Return [x, y] of the center of cell containing provided text 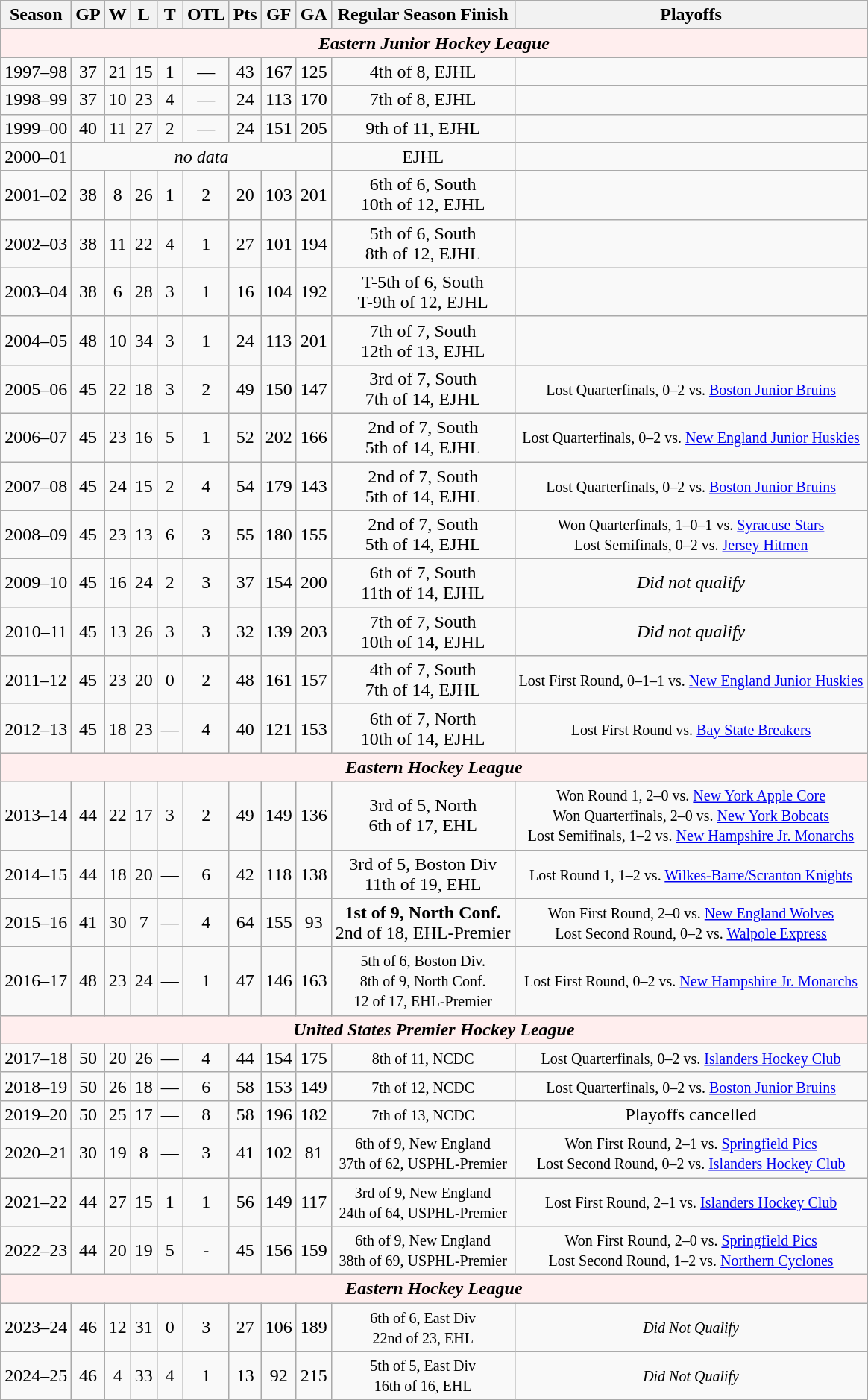
54 [245, 486]
179 [279, 486]
Season [36, 15]
7th of 12, NCDC [423, 1086]
101 [279, 243]
136 [313, 816]
T [170, 15]
6th of 6, East Div22nd of 23, EHL [423, 1327]
34 [143, 340]
2023–24 [36, 1327]
OTL [206, 15]
47 [245, 981]
Playoffs cancelled [691, 1114]
117 [313, 1202]
- [206, 1251]
81 [313, 1153]
2003–04 [36, 292]
1999–00 [36, 128]
7th of 13, NCDC [423, 1114]
GP [88, 15]
2002–03 [36, 243]
32 [245, 632]
180 [279, 535]
205 [313, 128]
1st of 9, North Conf.2nd of 18, EHL-Premier [423, 923]
2012–13 [36, 729]
2018–19 [36, 1086]
21 [118, 72]
7 [143, 923]
151 [279, 128]
4th of 7, South7th of 14, EJHL [423, 680]
Regular Season Finish [423, 15]
6th of 9, New England38th of 69, USPHL-Premier [423, 1251]
Lost Quarterfinals, 0–2 vs. New England Junior Huskies [691, 437]
Won First Round, 2–0 vs. New England WolvesLost Second Round, 0–2 vs. Walpole Express [691, 923]
106 [279, 1327]
202 [279, 437]
52 [245, 437]
156 [279, 1251]
118 [279, 874]
7th of 7, South12th of 13, EJHL [423, 340]
2014–15 [36, 874]
2017–18 [36, 1058]
103 [279, 195]
GF [279, 15]
147 [313, 389]
2008–09 [36, 535]
3rd of 5, North6th of 17, EHL [423, 816]
6th of 7, North10th of 14, EJHL [423, 729]
United States Premier Hockey League [434, 1029]
166 [313, 437]
64 [245, 923]
Lost First Round, 0–1–1 vs. New England Junior Huskies [691, 680]
157 [313, 680]
2009–10 [36, 583]
2001–02 [36, 195]
182 [313, 1114]
163 [313, 981]
175 [313, 1058]
2013–14 [36, 816]
138 [313, 874]
6th of 6, South10th of 12, EJHL [423, 195]
150 [279, 389]
2022–23 [36, 1251]
192 [313, 292]
5th of 6, South8th of 12, EJHL [423, 243]
2007–08 [36, 486]
2000–01 [36, 157]
GA [313, 15]
28 [143, 292]
170 [313, 100]
33 [143, 1376]
143 [313, 486]
196 [279, 1114]
4th of 8, EJHL [423, 72]
3rd of 9, New England24th of 64, USPHL-Premier [423, 1202]
6th of 9, New England37th of 62, USPHL-Premier [423, 1153]
167 [279, 72]
2016–17 [36, 981]
Won Round 1, 2–0 vs. New York Apple CoreWon Quarterfinals, 2–0 vs. New York BobcatsLost Semifinals, 1–2 vs. New Hampshire Jr. Monarchs [691, 816]
102 [279, 1153]
215 [313, 1376]
7th of 7, South10th of 14, EJHL [423, 632]
5th of 5, East Div16th of 16, EHL [423, 1376]
7th of 8, EJHL [423, 100]
2015–16 [36, 923]
2019–20 [36, 1114]
125 [313, 72]
189 [313, 1327]
93 [313, 923]
2006–07 [36, 437]
92 [279, 1376]
31 [143, 1327]
Pts [245, 15]
12 [118, 1327]
Won First Round, 2–1 vs. Springfield PicsLost Second Round, 0–2 vs. Islanders Hockey Club [691, 1153]
3rd of 5, Boston Div11th of 19, EHL [423, 874]
2021–22 [36, 1202]
2020–21 [36, 1153]
203 [313, 632]
Lost First Round, 0–2 vs. New Hampshire Jr. Monarchs [691, 981]
2024–25 [36, 1376]
2005–06 [36, 389]
161 [279, 680]
139 [279, 632]
Lost Quarterfinals, 0–2 vs. Islanders Hockey Club [691, 1058]
L [143, 15]
T-5th of 6, SouthT-9th of 12, EJHL [423, 292]
2004–05 [36, 340]
5th of 6, Boston Div.8th of 9, North Conf.12 of 17, EHL-Premier [423, 981]
2011–12 [36, 680]
no data [201, 157]
Playoffs [691, 15]
43 [245, 72]
104 [279, 292]
6th of 7, South11th of 14, EJHL [423, 583]
56 [245, 1202]
1997–98 [36, 72]
146 [279, 981]
Lost First Round, 2–1 vs. Islanders Hockey Club [691, 1202]
Lost First Round vs. Bay State Breakers [691, 729]
3rd of 7, South7th of 14, EJHL [423, 389]
2010–11 [36, 632]
W [118, 15]
42 [245, 874]
1998–99 [36, 100]
9th of 11, EJHL [423, 128]
159 [313, 1251]
8th of 11, NCDC [423, 1058]
200 [313, 583]
EJHL [423, 157]
Won First Round, 2–0 vs. Springfield PicsLost Second Round, 1–2 vs. Northern Cyclones [691, 1251]
25 [118, 1114]
55 [245, 535]
Eastern Junior Hockey League [434, 43]
Lost Round 1, 1–2 vs. Wilkes-Barre/Scranton Knights [691, 874]
121 [279, 729]
Won Quarterfinals, 1–0–1 vs. Syracuse StarsLost Semifinals, 0–2 vs. Jersey Hitmen [691, 535]
194 [313, 243]
